Search for the cell housing the specified text and yield its (X, Y) center coordinate. 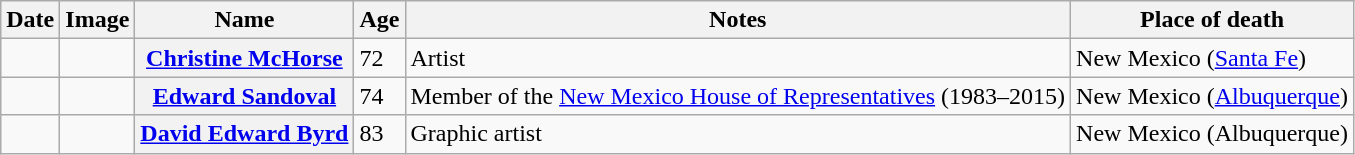
74 (380, 96)
Edward Sandoval (244, 96)
Age (380, 20)
Image (98, 20)
72 (380, 58)
New Mexico (Santa Fe) (1212, 58)
Notes (738, 20)
Graphic artist (738, 134)
David Edward Byrd (244, 134)
Name (244, 20)
Place of death (1212, 20)
83 (380, 134)
Date (30, 20)
Member of the New Mexico House of Representatives (1983–2015) (738, 96)
Christine McHorse (244, 58)
Artist (738, 58)
